Pinpoint the cell where the given text exists, returning its (X, Y) midpoint coordinate. 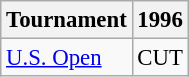
1996 (160, 20)
Tournament (66, 20)
CUT (160, 58)
U.S. Open (66, 58)
